Return (x, y) of the center of cell containing provided text 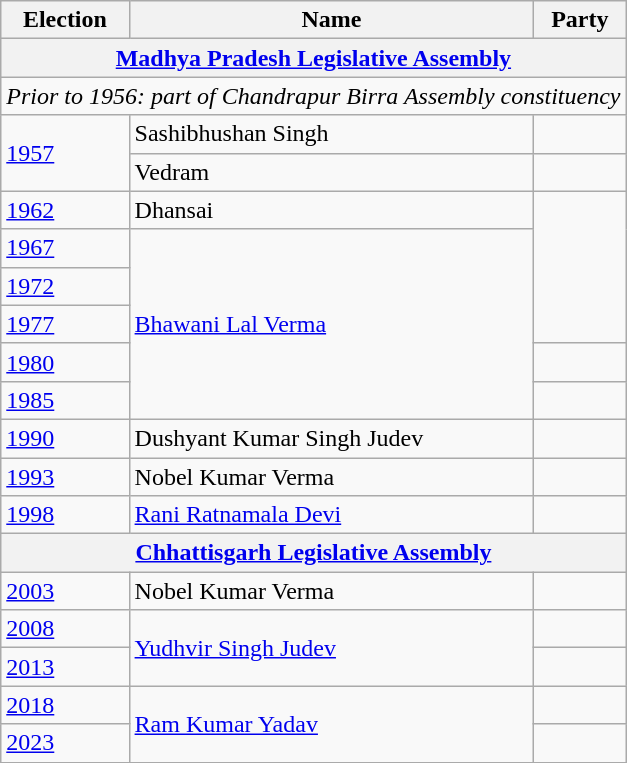
Yudhvir Singh Judev (332, 648)
2023 (65, 743)
2018 (65, 705)
1998 (65, 515)
2013 (65, 667)
Dushyant Kumar Singh Judev (332, 438)
1985 (65, 400)
Election (65, 20)
2008 (65, 629)
Dhansai (332, 210)
1977 (65, 324)
Chhattisgarh Legislative Assembly (314, 553)
1980 (65, 362)
Ram Kumar Yadav (332, 724)
Vedram (332, 172)
Name (332, 20)
Bhawani Lal Verma (332, 324)
1962 (65, 210)
1967 (65, 248)
1957 (65, 153)
Party (580, 20)
Prior to 1956: part of Chandrapur Birra Assembly constituency (314, 96)
2003 (65, 591)
1990 (65, 438)
Sashibhushan Singh (332, 134)
Madhya Pradesh Legislative Assembly (314, 58)
Rani Ratnamala Devi (332, 515)
1993 (65, 477)
1972 (65, 286)
